Identify which cell holds the provided text, then report its (x, y) central coordinate. 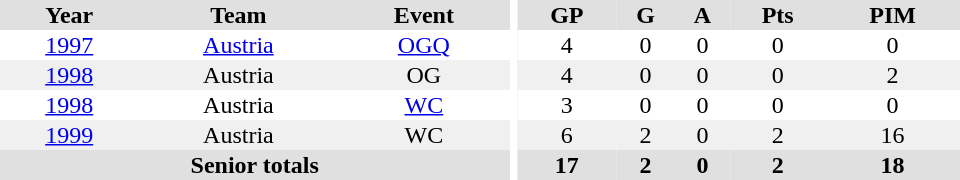
3 (568, 105)
Team (238, 15)
G (646, 15)
17 (568, 165)
Event (424, 15)
GP (568, 15)
OGQ (424, 45)
A (702, 15)
PIM (892, 15)
Senior totals (254, 165)
1999 (69, 135)
16 (892, 135)
OG (424, 75)
Pts (778, 15)
6 (568, 135)
Year (69, 15)
1997 (69, 45)
18 (892, 165)
